Scan for the cell matching the given text and deliver its [x, y] coordinate at center. 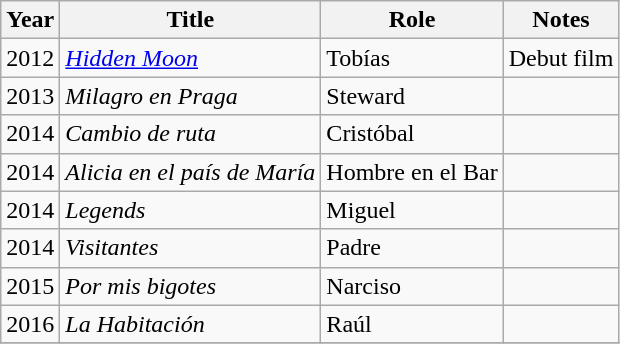
Cristóbal [412, 134]
2013 [30, 96]
Miguel [412, 210]
Year [30, 20]
La Habitación [190, 324]
Notes [561, 20]
Steward [412, 96]
Narciso [412, 286]
Role [412, 20]
Cambio de ruta [190, 134]
Hidden Moon [190, 58]
Title [190, 20]
Debut film [561, 58]
Visitantes [190, 248]
Por mis bigotes [190, 286]
2016 [30, 324]
Hombre en el Bar [412, 172]
2015 [30, 286]
Legends [190, 210]
Raúl [412, 324]
Tobías [412, 58]
Milagro en Praga [190, 96]
Padre [412, 248]
Alicia en el país de María [190, 172]
2012 [30, 58]
